Locate the cell with the specified text and output its (X, Y) center coordinate. 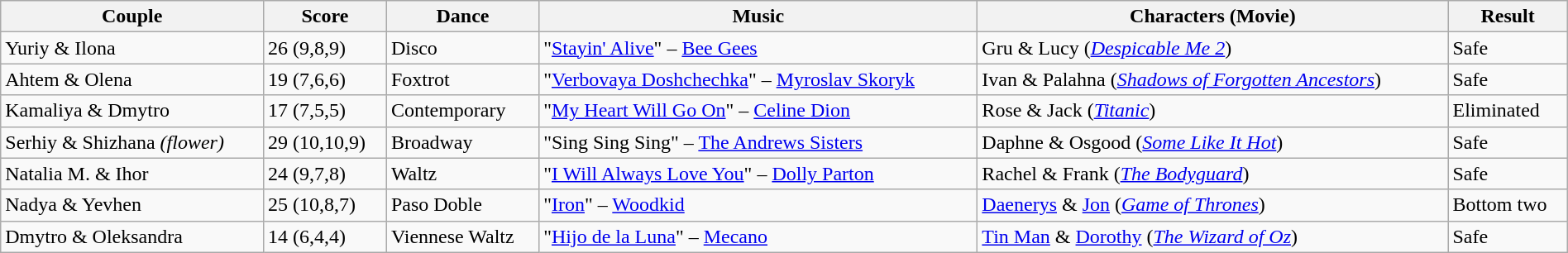
Score (326, 17)
Viennese Waltz (462, 236)
Daphne & Osgood (Some Like It Hot) (1212, 142)
Characters (Movie) (1212, 17)
Dmytro & Oleksandra (132, 236)
"Stayin' Alive" – Bee Gees (758, 48)
Ahtem & Olena (132, 79)
Couple (132, 17)
Foxtrot (462, 79)
29 (10,10,9) (326, 142)
"I Will Always Love You" – Dolly Parton (758, 174)
Waltz (462, 174)
Serhiy & Shizhana (flower) (132, 142)
Yuriy & Ilona (132, 48)
25 (10,8,7) (326, 205)
Eliminated (1508, 111)
Natalia M. & Ihor (132, 174)
17 (7,5,5) (326, 111)
"Iron" – Woodkid (758, 205)
19 (7,6,6) (326, 79)
Bottom two (1508, 205)
Daenerys & Jon (Game of Thrones) (1212, 205)
Dance (462, 17)
"Verbovaya Doshchechka" – Myroslav Skoryk (758, 79)
Rachel & Frank (The Bodyguard) (1212, 174)
Ivan & Palahna (Shadows of Forgotten Ancestors) (1212, 79)
14 (6,4,4) (326, 236)
Paso Doble (462, 205)
"Hijo de la Luna" – Mecano (758, 236)
Tin Man & Dorothy (The Wizard of Oz) (1212, 236)
"Sing Sing Sing" – The Andrews Sisters (758, 142)
26 (9,8,9) (326, 48)
Disco (462, 48)
Result (1508, 17)
Broadway (462, 142)
Rose & Jack (Titanic) (1212, 111)
24 (9,7,8) (326, 174)
Music (758, 17)
Nadya & Yevhen (132, 205)
Kamaliya & Dmytro (132, 111)
"My Heart Will Go On" – Celine Dion (758, 111)
Contemporary (462, 111)
Gru & Lucy (Despicable Me 2) (1212, 48)
